Scan for the cell matching the given text and deliver its [x, y] coordinate at center. 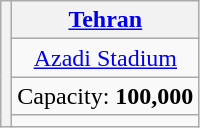
Tehran [106, 20]
Azadi Stadium [106, 58]
Capacity: 100,000 [106, 96]
